Determine the [X, Y] coordinate at the center of the cell enclosing the given text.  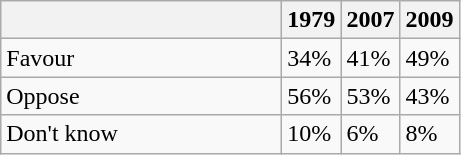
Don't know [142, 134]
34% [312, 58]
41% [370, 58]
10% [312, 134]
2007 [370, 20]
6% [370, 134]
Favour [142, 58]
2009 [430, 20]
8% [430, 134]
56% [312, 96]
49% [430, 58]
1979 [312, 20]
Oppose [142, 96]
43% [430, 96]
53% [370, 96]
